Provide the (x, y) coordinate of the cell's center where the given text is located.  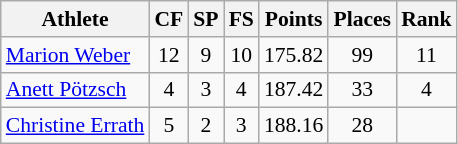
188.16 (294, 126)
CF (168, 19)
Anett Pötzsch (76, 90)
5 (168, 126)
28 (362, 126)
99 (362, 55)
Marion Weber (76, 55)
9 (206, 55)
FS (242, 19)
11 (426, 55)
Points (294, 19)
Places (362, 19)
2 (206, 126)
10 (242, 55)
175.82 (294, 55)
Athlete (76, 19)
SP (206, 19)
Christine Errath (76, 126)
187.42 (294, 90)
33 (362, 90)
12 (168, 55)
Rank (426, 19)
